Pinpoint the cell where the given text exists, returning its (x, y) midpoint coordinate. 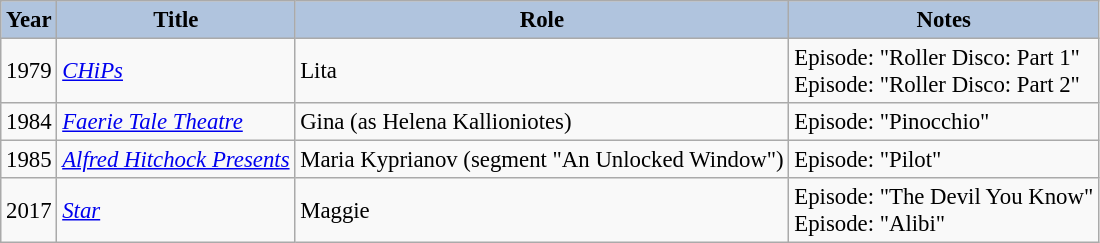
Gina (as Helena Kallioniotes) (542, 122)
CHiPs (176, 72)
Maggie (542, 210)
Episode: "The Devil You Know"Episode: "Alibi" (944, 210)
2017 (29, 210)
1979 (29, 72)
1984 (29, 122)
Episode: "Pilot" (944, 160)
Maria Kyprianov (segment "An Unlocked Window") (542, 160)
Lita (542, 72)
Star (176, 210)
Title (176, 20)
Episode: "Roller Disco: Part 1"Episode: "Roller Disco: Part 2" (944, 72)
Episode: "Pinocchio" (944, 122)
Faerie Tale Theatre (176, 122)
Notes (944, 20)
1985 (29, 160)
Year (29, 20)
Role (542, 20)
Alfred Hitchock Presents (176, 160)
